Find where the given text appears and provide that cell's center as [x, y] coordinate. 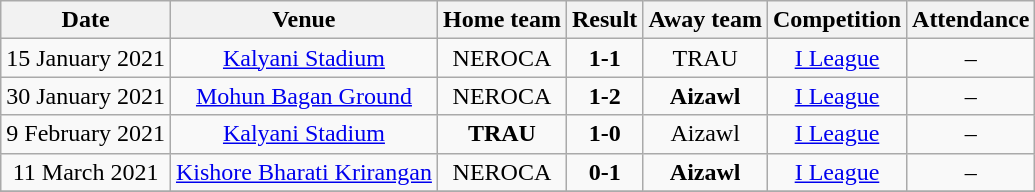
Venue [304, 20]
30 January 2021 [86, 96]
Away team [706, 20]
9 February 2021 [86, 134]
Kishore Bharati Krirangan [304, 172]
Competition [836, 20]
Attendance [971, 20]
Mohun Bagan Ground [304, 96]
15 January 2021 [86, 58]
1-0 [604, 134]
11 March 2021 [86, 172]
1-2 [604, 96]
Home team [502, 20]
Date [86, 20]
0-1 [604, 172]
1-1 [604, 58]
Result [604, 20]
